Find where the given text appears and provide that cell's center as [x, y] coordinate. 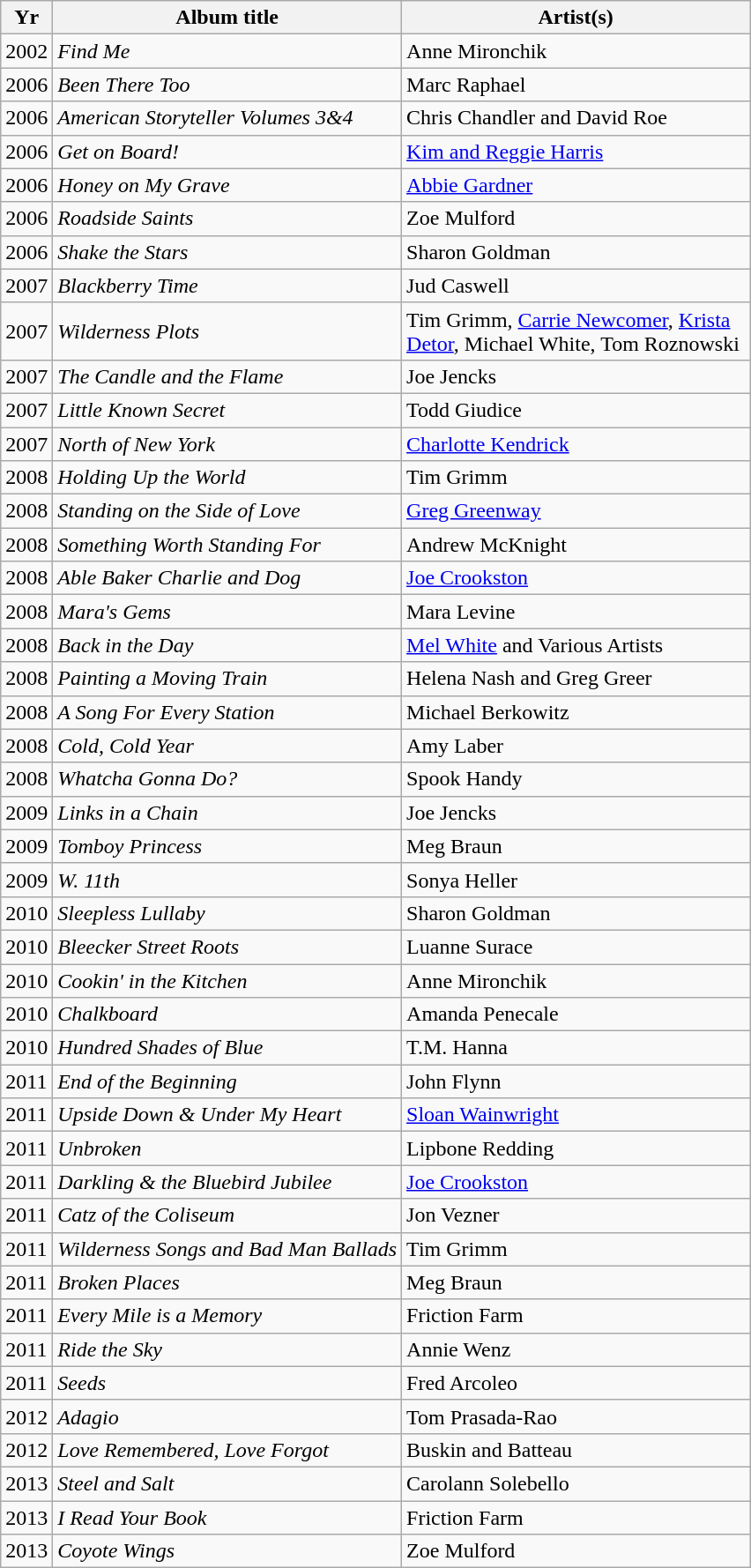
Amanda Penecale [576, 1014]
Carolann Solebello [576, 1483]
Chalkboard [227, 1014]
Chris Chandler and David Roe [576, 118]
Every Mile is a Memory [227, 1316]
Seeds [227, 1383]
Buskin and Batteau [576, 1450]
Something Worth Standing For [227, 545]
Cold, Cold Year [227, 746]
Unbroken [227, 1148]
Coyote Wings [227, 1551]
Bleecker Street Roots [227, 947]
Adagio [227, 1416]
Hundred Shades of Blue [227, 1048]
Holding Up the World [227, 478]
Tomboy Princess [227, 846]
Helena Nash and Greg Greer [576, 679]
Sloan Wainwright [576, 1115]
Todd Giudice [576, 410]
Little Known Secret [227, 410]
Yr [26, 18]
Honey on My Grave [227, 185]
Shake the Stars [227, 252]
Love Remembered, Love Forgot [227, 1450]
American Storyteller Volumes 3&4 [227, 118]
Cookin' in the Kitchen [227, 981]
Darkling & the Bluebird Jubilee [227, 1182]
The Candle and the Flame [227, 376]
Andrew McKnight [576, 545]
Get on Board! [227, 152]
Been There Too [227, 85]
Catz of the Coliseum [227, 1215]
Steel and Salt [227, 1483]
Fred Arcoleo [576, 1383]
John Flynn [576, 1081]
Painting a Moving Train [227, 679]
Mara Levine [576, 612]
Tom Prasada-Rao [576, 1416]
End of the Beginning [227, 1081]
Spook Handy [576, 779]
Michael Berkowitz [576, 712]
Mel White and Various Artists [576, 645]
Blackberry Time [227, 286]
Luanne Surace [576, 947]
Back in the Day [227, 645]
Album title [227, 18]
Jon Vezner [576, 1215]
Jud Caswell [576, 286]
Greg Greenway [576, 511]
Artist(s) [576, 18]
Sleepless Lullaby [227, 913]
A Song For Every Station [227, 712]
Able Baker Charlie and Dog [227, 578]
Roadside Saints [227, 219]
Links in a Chain [227, 813]
Amy Laber [576, 746]
Wilderness Plots [227, 331]
Sonya Heller [576, 880]
Marc Raphael [576, 85]
Tim Grimm, Carrie Newcomer, Krista Detor, Michael White, Tom Roznowski [576, 331]
Upside Down & Under My Heart [227, 1115]
Mara's Gems [227, 612]
T.M. Hanna [576, 1048]
Abbie Gardner [576, 185]
Ride the Sky [227, 1349]
Charlotte Kendrick [576, 443]
Lipbone Redding [576, 1148]
Wilderness Songs and Bad Man Ballads [227, 1249]
Kim and Reggie Harris [576, 152]
Broken Places [227, 1282]
2002 [26, 51]
I Read Your Book [227, 1517]
North of New York [227, 443]
Annie Wenz [576, 1349]
W. 11th [227, 880]
Find Me [227, 51]
Whatcha Gonna Do? [227, 779]
Standing on the Side of Love [227, 511]
